Pinpoint the cell where the given text exists, returning its (x, y) midpoint coordinate. 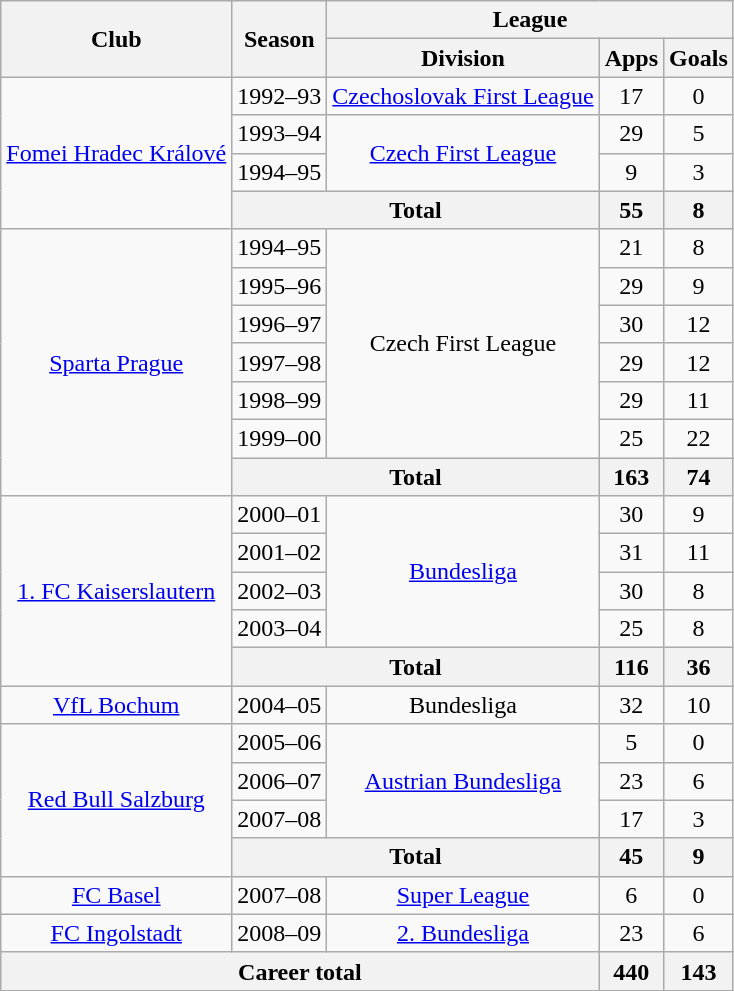
Czechoslovak First League (463, 96)
1999–00 (280, 438)
Division (463, 58)
2004–05 (280, 705)
VfL Bochum (116, 705)
1995–96 (280, 286)
2003–04 (280, 629)
Super League (463, 895)
Austrian Bundesliga (463, 781)
55 (631, 210)
Goals (699, 58)
Fomei Hradec Králové (116, 153)
FC Ingolstadt (116, 933)
2002–03 (280, 591)
1997–98 (280, 362)
2001–02 (280, 553)
10 (699, 705)
2008–09 (280, 933)
League (530, 20)
2000–01 (280, 515)
32 (631, 705)
Club (116, 39)
Apps (631, 58)
1. FC Kaiserslautern (116, 591)
36 (699, 667)
74 (699, 477)
1996–97 (280, 324)
1993–94 (280, 134)
FC Basel (116, 895)
163 (631, 477)
22 (699, 438)
2. Bundesliga (463, 933)
1992–93 (280, 96)
2005–06 (280, 743)
31 (631, 553)
143 (699, 971)
45 (631, 857)
Red Bull Salzburg (116, 800)
21 (631, 248)
2006–07 (280, 781)
116 (631, 667)
1998–99 (280, 400)
Season (280, 39)
Sparta Prague (116, 362)
Career total (300, 971)
440 (631, 971)
